Extract the (X, Y) coordinate from the center of the cell holding the provided text.  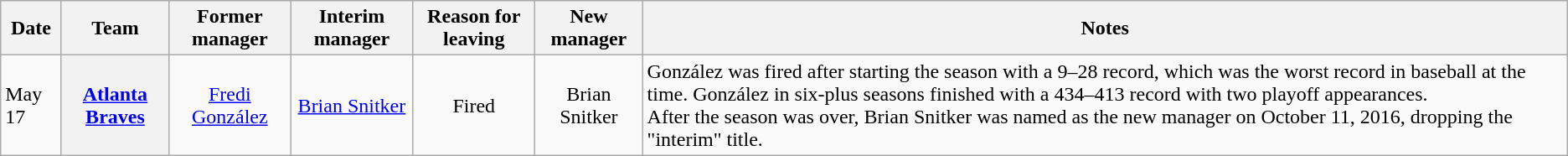
Interim manager (352, 29)
Reason for leaving (474, 29)
Team (115, 29)
Atlanta Braves (115, 106)
Date (32, 29)
Former manager (230, 29)
Notes (1105, 29)
Fired (474, 106)
Fredi González (230, 106)
New manager (589, 29)
May 17 (32, 106)
